Search for the cell housing the specified text and yield its [x, y] center coordinate. 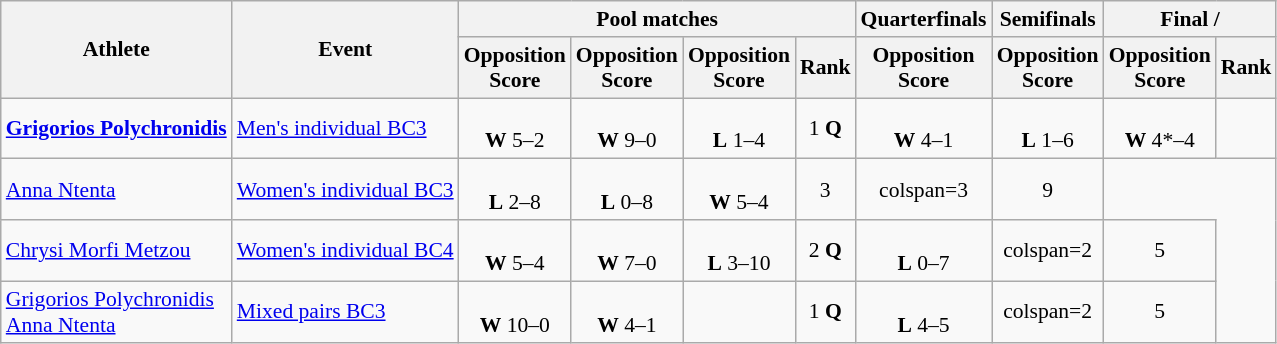
L 3–10 [739, 250]
L 0–7 [924, 250]
9 [1048, 190]
W 10–0 [515, 312]
2 Q [826, 250]
Men's individual BC3 [346, 128]
Chrysi Morfi Metzou [116, 250]
L 4–5 [924, 312]
Grigorios Polychronidis [116, 128]
L 2–8 [515, 190]
L 0–8 [627, 190]
Grigorios PolychronidisAnna Ntenta [116, 312]
W 7–0 [627, 250]
L 1–6 [1048, 128]
Quarterfinals [924, 19]
W 5–2 [515, 128]
Women's individual BC3 [346, 190]
colspan=3 [924, 190]
W 9–0 [627, 128]
W 4*–4 [1160, 128]
3 [826, 190]
Women's individual BC4 [346, 250]
L 1–4 [739, 128]
Final / [1190, 19]
Event [346, 50]
Semifinals [1048, 19]
Pool matches [658, 19]
Mixed pairs BC3 [346, 312]
Anna Ntenta [116, 190]
Athlete [116, 50]
